Identify which cell holds the provided text, then report its [x, y] central coordinate. 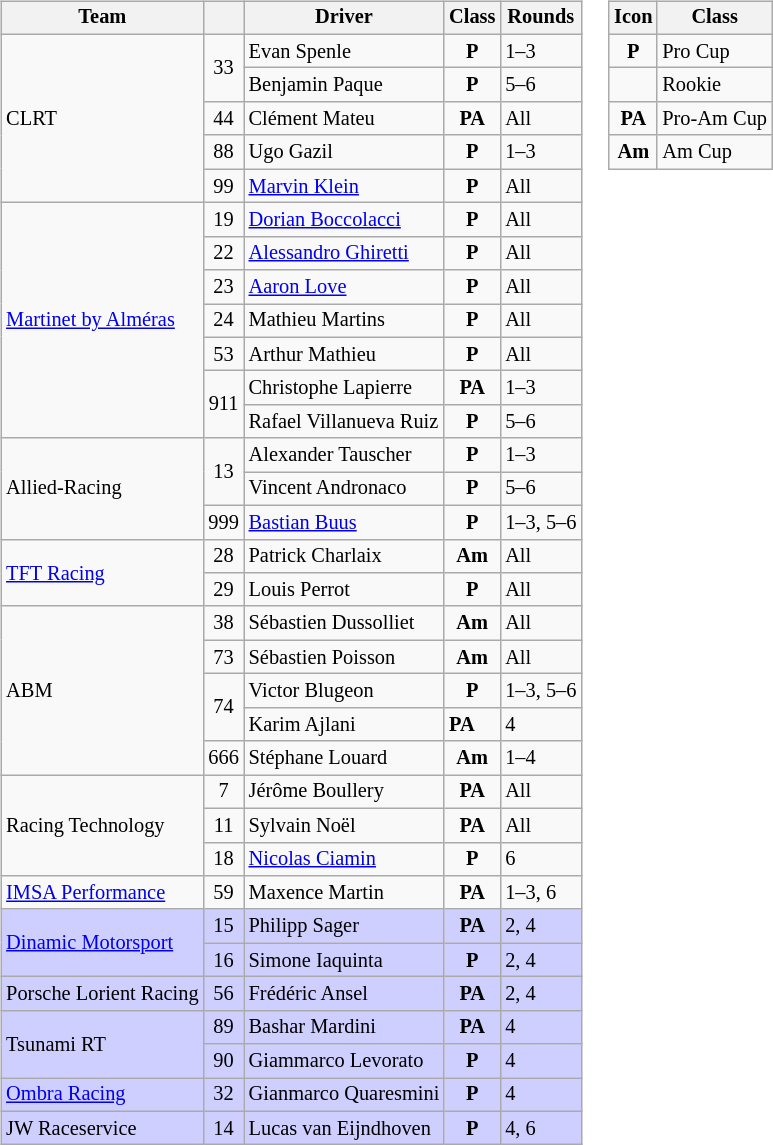
Martinet by Alméras [102, 321]
33 [223, 68]
ABM [102, 690]
1–3, 6 [540, 893]
Porsche Lorient Racing [102, 994]
Dorian Boccolacci [344, 220]
Bashar Mardini [344, 1027]
Benjamin Paque [344, 85]
22 [223, 253]
Dinamic Motorsport [102, 942]
Frédéric Ansel [344, 994]
32 [223, 1095]
18 [223, 859]
14 [223, 1128]
Am Cup [714, 152]
56 [223, 994]
Evan Spenle [344, 51]
Philipp Sager [344, 926]
JW Raceservice [102, 1128]
89 [223, 1027]
666 [223, 758]
74 [223, 708]
Maxence Martin [344, 893]
Gianmarco Quaresmini [344, 1095]
24 [223, 321]
Louis Perrot [344, 590]
Rafael Villanueva Ruiz [344, 422]
Nicolas Ciamin [344, 859]
88 [223, 152]
Racing Technology [102, 826]
Jérôme Boullery [344, 792]
Vincent Andronaco [344, 489]
Christophe Lapierre [344, 388]
Pro-Am Cup [714, 119]
999 [223, 522]
Alexander Tauscher [344, 455]
Clément Mateu [344, 119]
90 [223, 1061]
Allied-Racing [102, 488]
4, 6 [540, 1128]
Stéphane Louard [344, 758]
Ombra Racing [102, 1095]
28 [223, 556]
911 [223, 404]
19 [223, 220]
Team [102, 18]
IMSA Performance [102, 893]
99 [223, 186]
53 [223, 354]
CLRT [102, 118]
29 [223, 590]
Alessandro Ghiretti [344, 253]
1–4 [540, 758]
6 [540, 859]
Driver [344, 18]
38 [223, 623]
15 [223, 926]
44 [223, 119]
Mathieu Martins [344, 321]
Sébastien Poisson [344, 657]
11 [223, 825]
Ugo Gazil [344, 152]
Sylvain Noël [344, 825]
Rookie [714, 85]
Arthur Mathieu [344, 354]
59 [223, 893]
16 [223, 960]
Aaron Love [344, 287]
23 [223, 287]
Marvin Klein [344, 186]
Patrick Charlaix [344, 556]
Rounds [540, 18]
73 [223, 657]
Icon [633, 18]
Pro Cup [714, 51]
Sébastien Dussolliet [344, 623]
Simone Iaquinta [344, 960]
7 [223, 792]
Giammarco Levorato [344, 1061]
TFT Racing [102, 572]
Lucas van Eijndhoven [344, 1128]
Bastian Buus [344, 522]
13 [223, 472]
Karim Ajlani [344, 724]
Victor Blugeon [344, 691]
Tsunami RT [102, 1044]
